Provide the [X, Y] coordinate of the cell's center where the given text is located.  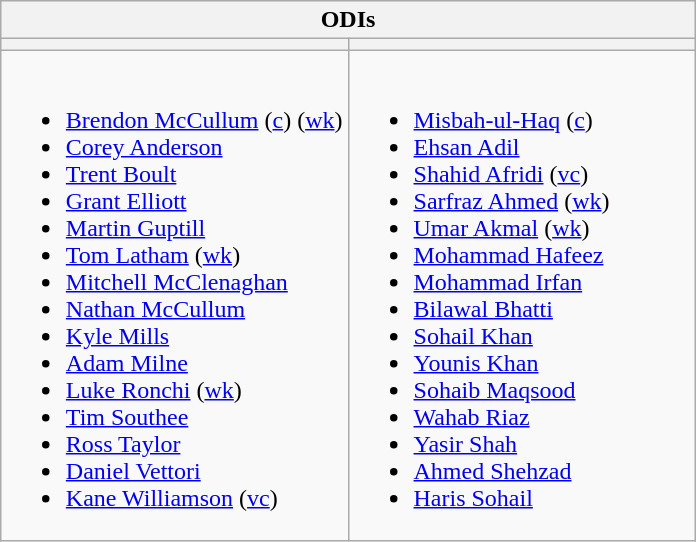
ODIs [348, 20]
